Return [x, y] of the center of cell containing provided text 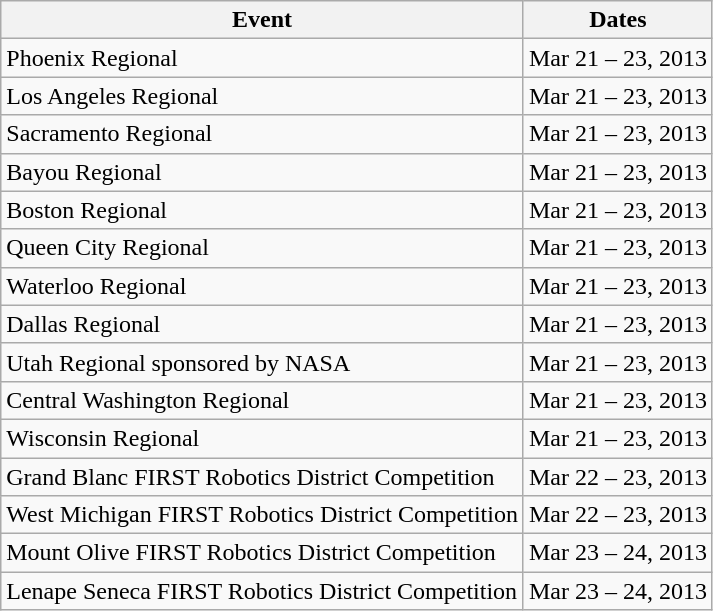
Mount Olive FIRST Robotics District Competition [262, 553]
Grand Blanc FIRST Robotics District Competition [262, 477]
Waterloo Regional [262, 286]
Dallas Regional [262, 324]
Utah Regional sponsored by NASA [262, 362]
Phoenix Regional [262, 58]
Dates [618, 20]
Lenape Seneca FIRST Robotics District Competition [262, 591]
Boston Regional [262, 210]
Central Washington Regional [262, 400]
Event [262, 20]
Queen City Regional [262, 248]
West Michigan FIRST Robotics District Competition [262, 515]
Sacramento Regional [262, 134]
Wisconsin Regional [262, 438]
Los Angeles Regional [262, 96]
Bayou Regional [262, 172]
